For the text-containing cell, return its midpoint in [X, Y] coordinate format. 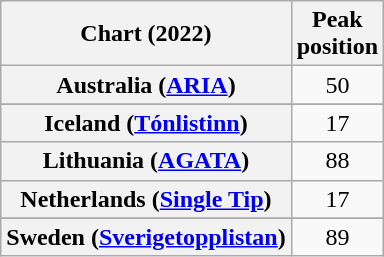
Iceland (Tónlistinn) [146, 123]
Chart (2022) [146, 34]
Lithuania (AGATA) [146, 161]
88 [337, 161]
Sweden (Sverigetopplistan) [146, 237]
Australia (ARIA) [146, 85]
Netherlands (Single Tip) [146, 199]
89 [337, 237]
50 [337, 85]
Peakposition [337, 34]
